For the text-containing cell, return its midpoint in [x, y] coordinate format. 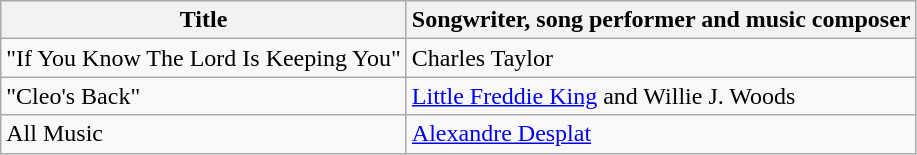
"Cleo's Back" [204, 96]
Songwriter, song performer and music composer [661, 20]
Charles Taylor [661, 58]
All Music [204, 134]
"If You Know The Lord Is Keeping You" [204, 58]
Alexandre Desplat [661, 134]
Little Freddie King and Willie J. Woods [661, 96]
Title [204, 20]
